Find where the given text appears and provide that cell's center as [X, Y] coordinate. 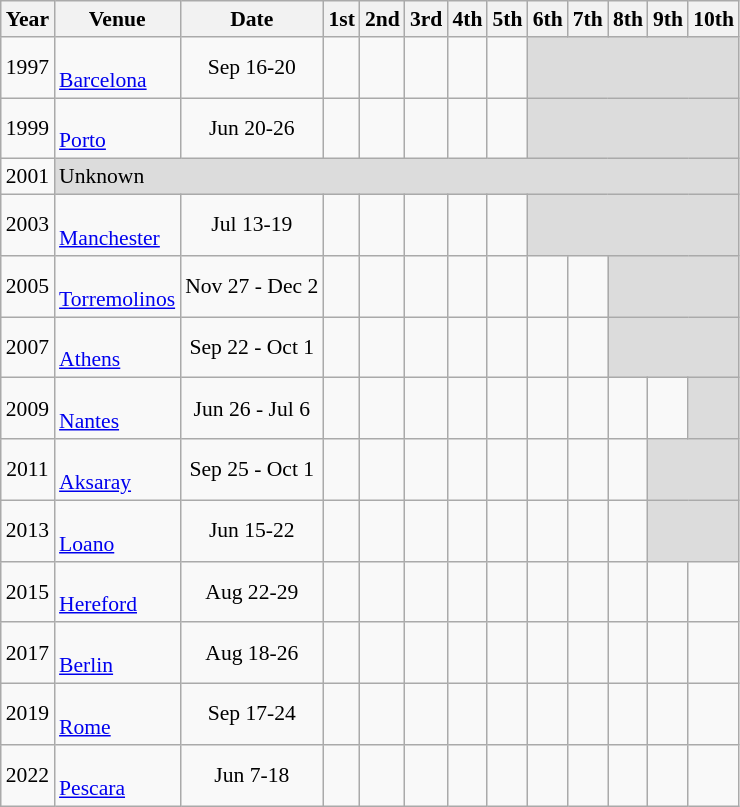
Torremolinos [117, 286]
Aug 18-26 [252, 654]
2009 [28, 408]
Loano [117, 530]
2011 [28, 470]
4th [467, 19]
5th [507, 19]
Barcelona [117, 68]
Date [252, 19]
2005 [28, 286]
Nantes [117, 408]
1st [342, 19]
Unknown [396, 177]
1999 [28, 128]
Sep 16-20 [252, 68]
Manchester [117, 226]
2nd [382, 19]
Nov 27 - Dec 2 [252, 286]
Aksaray [117, 470]
2013 [28, 530]
2022 [28, 776]
Berlin [117, 654]
2007 [28, 348]
2017 [28, 654]
1997 [28, 68]
Venue [117, 19]
Jun 7-18 [252, 776]
2019 [28, 714]
8th [628, 19]
Sep 22 - Oct 1 [252, 348]
10th [714, 19]
2003 [28, 226]
9th [668, 19]
Pescara [117, 776]
Jun 26 - Jul 6 [252, 408]
Jun 20-26 [252, 128]
Hereford [117, 592]
7th [588, 19]
Jul 13-19 [252, 226]
Jun 15-22 [252, 530]
Rome [117, 714]
Year [28, 19]
2001 [28, 177]
2015 [28, 592]
Sep 17-24 [252, 714]
Aug 22-29 [252, 592]
Athens [117, 348]
3rd [426, 19]
6th [548, 19]
Sep 25 - Oct 1 [252, 470]
Porto [117, 128]
